Locate the cell with the specified text and output its (x, y) center coordinate. 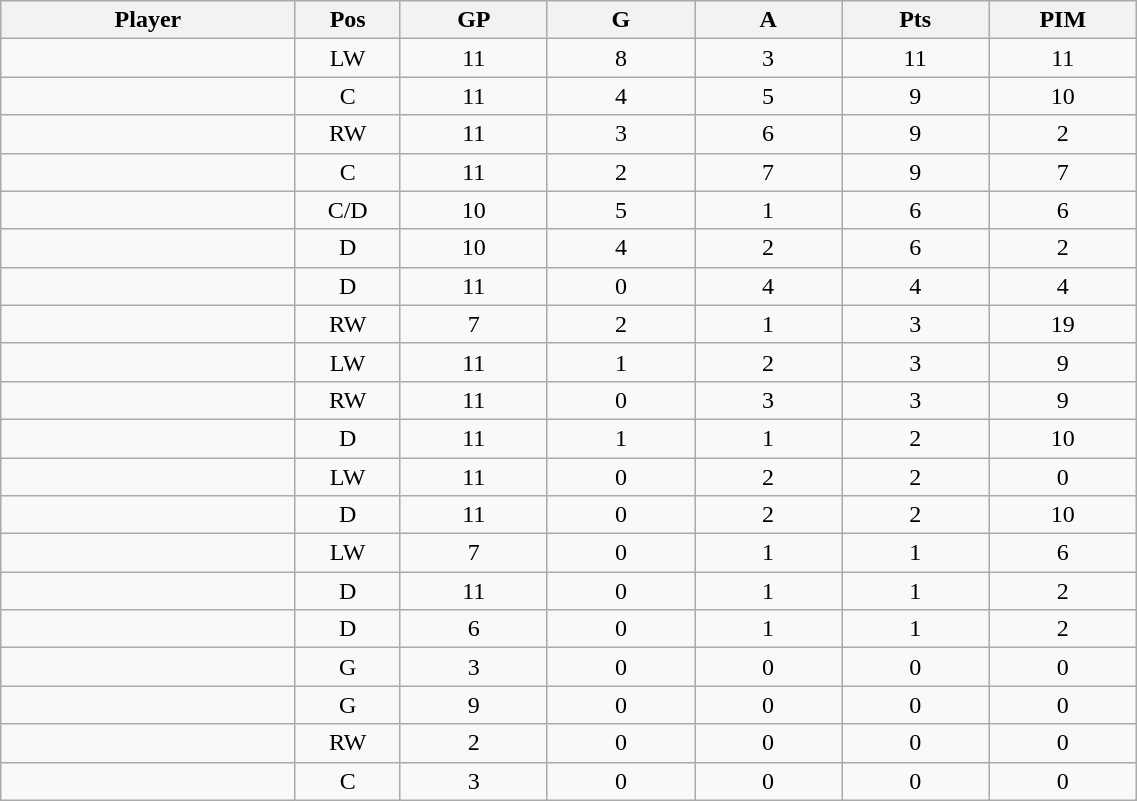
PIM (1063, 20)
Pts (916, 20)
C/D (348, 210)
Pos (348, 20)
GP (474, 20)
19 (1063, 324)
Player (148, 20)
8 (620, 58)
A (768, 20)
